Find where the given text appears and provide that cell's center as (X, Y) coordinate. 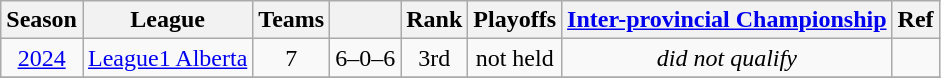
League (167, 20)
3rd (434, 58)
7 (292, 58)
not held (515, 58)
Ref (916, 20)
Playoffs (515, 20)
2024 (42, 58)
did not qualify (727, 58)
Inter-provincial Championship (727, 20)
Rank (434, 20)
Season (42, 20)
Teams (292, 20)
League1 Alberta (167, 58)
6–0–6 (366, 58)
